Detect which cell encompasses the target text, then output its (x, y) center coordinate. 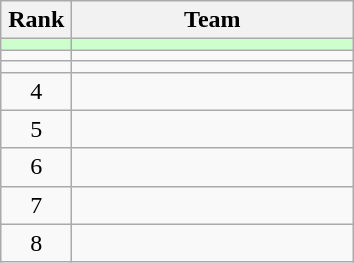
4 (36, 91)
5 (36, 129)
Rank (36, 20)
Team (212, 20)
8 (36, 243)
6 (36, 167)
7 (36, 205)
